Return [X, Y] of the center of cell containing provided text 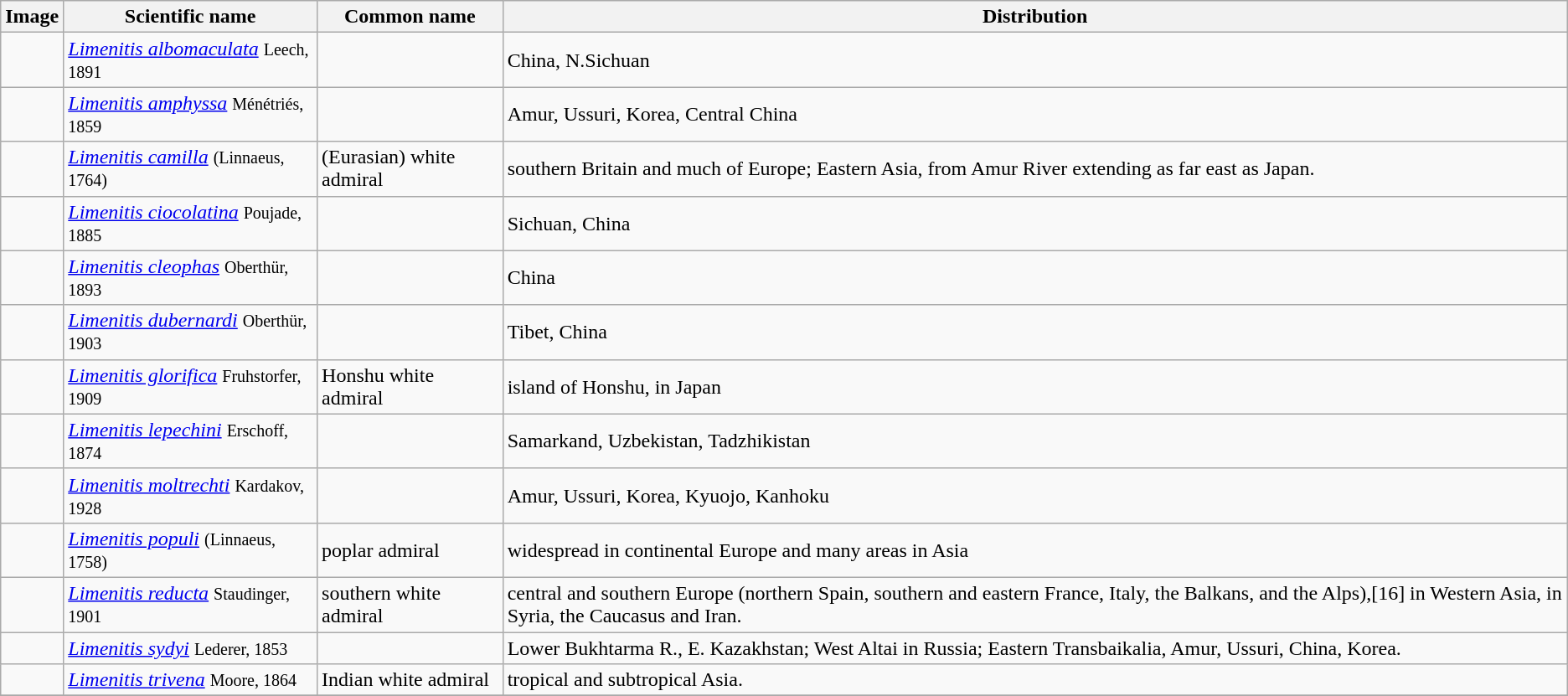
China [1035, 278]
Tibet, China [1035, 332]
Limenitis cleophas Oberthür, 1893 [191, 278]
Limenitis sydyi Lederer, 1853 [191, 647]
Limenitis dubernardi Oberthür, 1903 [191, 332]
poplar admiral [410, 549]
Limenitis albomaculata Leech, 1891 [191, 60]
China, N.Sichuan [1035, 60]
Lower Bukhtarma R., E. Kazakhstan; West Altai in Russia; Eastern Transbaikalia, Amur, Ussuri, China, Korea. [1035, 647]
Honshu white admiral [410, 387]
Samarkand, Uzbekistan, Tadzhikistan [1035, 441]
Scientific name [191, 17]
Limenitis populi (Linnaeus, 1758) [191, 549]
Image [32, 17]
Amur, Ussuri, Korea, Central China [1035, 114]
Amur, Ussuri, Korea, Kyuojo, Kanhoku [1035, 496]
Limenitis ciocolatina Poujade, 1885 [191, 223]
Limenitis lepechini Erschoff, 1874 [191, 441]
tropical and subtropical Asia. [1035, 680]
widespread in continental Europe and many areas in Asia [1035, 549]
island of Honshu, in Japan [1035, 387]
Limenitis camilla (Linnaeus, 1764) [191, 169]
Limenitis trivena Moore, 1864 [191, 680]
Sichuan, China [1035, 223]
southern white admiral [410, 605]
Limenitis moltrechti Kardakov, 1928 [191, 496]
Limenitis reducta Staudinger, 1901 [191, 605]
Common name [410, 17]
(Eurasian) white admiral [410, 169]
southern Britain and much of Europe; Eastern Asia, from Amur River extending as far east as Japan. [1035, 169]
Limenitis amphyssa Ménétriés, 1859 [191, 114]
Indian white admiral [410, 680]
Limenitis glorifica Fruhstorfer, 1909 [191, 387]
Distribution [1035, 17]
